Find where the given text appears and provide that cell's center as (X, Y) coordinate. 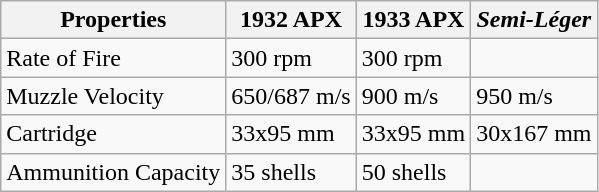
35 shells (291, 172)
Muzzle Velocity (114, 96)
30x167 mm (534, 134)
900 m/s (413, 96)
Rate of Fire (114, 58)
Cartridge (114, 134)
50 shells (413, 172)
650/687 m/s (291, 96)
Properties (114, 20)
950 m/s (534, 96)
1933 APX (413, 20)
Semi-Léger (534, 20)
1932 APX (291, 20)
Ammunition Capacity (114, 172)
